For the text-containing cell, return its midpoint in (x, y) coordinate format. 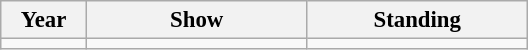
Show (196, 20)
Year (44, 20)
Standing (418, 20)
